Search for the cell housing the specified text and yield its (x, y) center coordinate. 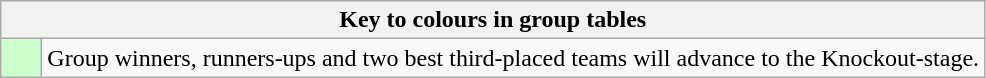
Key to colours in group tables (493, 20)
Group winners, runners-ups and two best third-placed teams will advance to the Knockout-stage. (514, 58)
